Identify which cell holds the provided text, then report its [x, y] central coordinate. 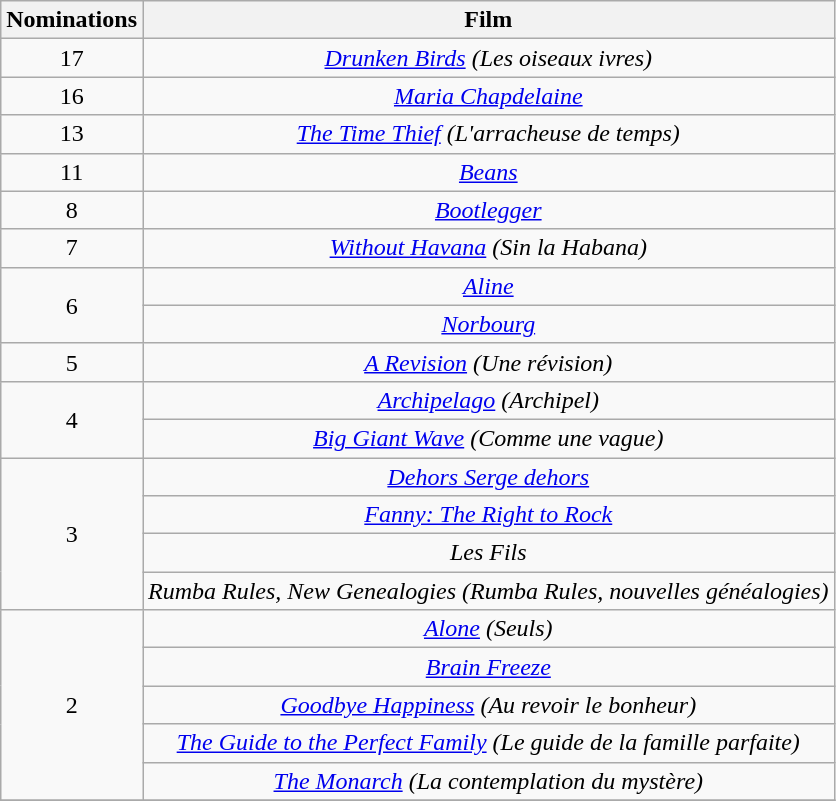
Archipelago (Archipel) [488, 400]
Film [488, 20]
17 [72, 58]
16 [72, 96]
Brain Freeze [488, 667]
The Guide to the Perfect Family (Le guide de la famille parfaite) [488, 743]
Alone (Seuls) [488, 629]
Maria Chapdelaine [488, 96]
Rumba Rules, New Genealogies (Rumba Rules, nouvelles généalogies) [488, 591]
Drunken Birds (Les oiseaux ivres) [488, 58]
3 [72, 534]
Les Fils [488, 553]
Nominations [72, 20]
4 [72, 419]
Norbourg [488, 324]
13 [72, 134]
A Revision (Une révision) [488, 362]
11 [72, 172]
6 [72, 305]
Bootlegger [488, 210]
5 [72, 362]
Fanny: The Right to Rock [488, 515]
The Monarch (La contemplation du mystère) [488, 781]
Big Giant Wave (Comme une vague) [488, 438]
7 [72, 248]
2 [72, 705]
Goodbye Happiness (Au revoir le bonheur) [488, 705]
Aline [488, 286]
The Time Thief (L'arracheuse de temps) [488, 134]
Dehors Serge dehors [488, 477]
Without Havana (Sin la Habana) [488, 248]
Beans [488, 172]
8 [72, 210]
